Provide the (x, y) coordinate of the cell's center where the given text is located.  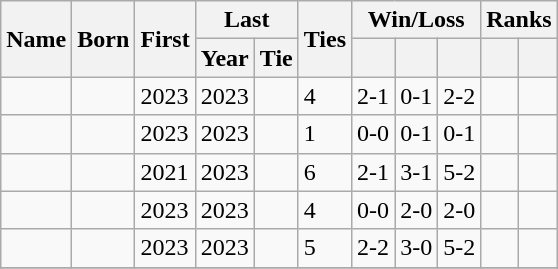
6 (324, 172)
Tie (276, 58)
Year (224, 58)
Name (36, 39)
First (165, 39)
Last (246, 20)
Ranks (519, 20)
Win/Loss (416, 20)
3-0 (416, 248)
5 (324, 248)
3-1 (416, 172)
1 (324, 134)
Ties (324, 39)
Born (104, 39)
2021 (165, 172)
